Extract the (X, Y) coordinate from the center of the cell holding the provided text.  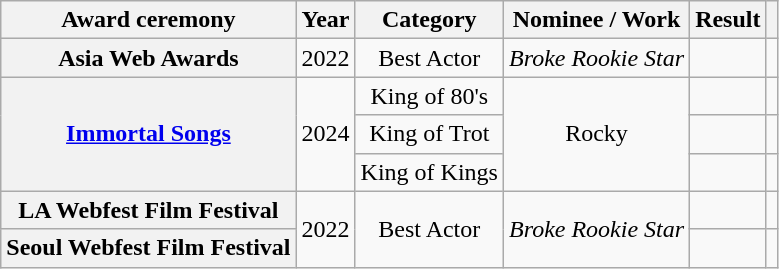
King of 80's (429, 96)
Immortal Songs (148, 134)
Rocky (596, 134)
2024 (326, 134)
Result (728, 20)
King of Kings (429, 172)
LA Webfest Film Festival (148, 210)
King of Trot (429, 134)
Seoul Webfest Film Festival (148, 248)
Category (429, 20)
Nominee / Work (596, 20)
Year (326, 20)
Award ceremony (148, 20)
Asia Web Awards (148, 58)
